Provide the (x, y) coordinate of the cell's center where the given text is located.  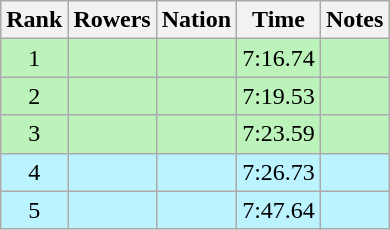
7:23.59 (279, 134)
5 (34, 210)
3 (34, 134)
4 (34, 172)
7:19.53 (279, 96)
Time (279, 20)
7:26.73 (279, 172)
Notes (354, 20)
Rank (34, 20)
Nation (196, 20)
7:47.64 (279, 210)
2 (34, 96)
7:16.74 (279, 58)
Rowers (112, 20)
1 (34, 58)
